Pinpoint the cell where the given text exists, returning its [x, y] midpoint coordinate. 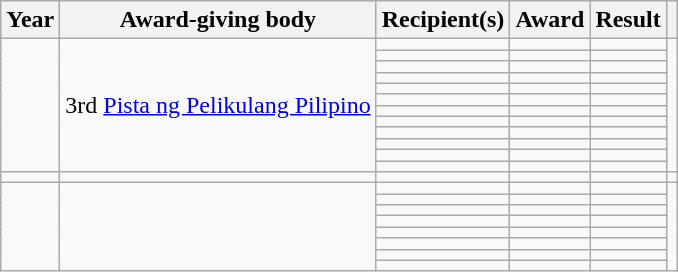
Year [30, 20]
Award [550, 20]
3rd Pista ng Pelikulang Pilipino [218, 106]
Award-giving body [218, 20]
Result [628, 20]
Recipient(s) [443, 20]
